Identify which cell holds the provided text, then report its [X, Y] central coordinate. 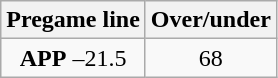
Pregame line [74, 20]
Over/under [210, 20]
APP –21.5 [74, 58]
68 [210, 58]
